Find where the given text appears and provide that cell's center as [X, Y] coordinate. 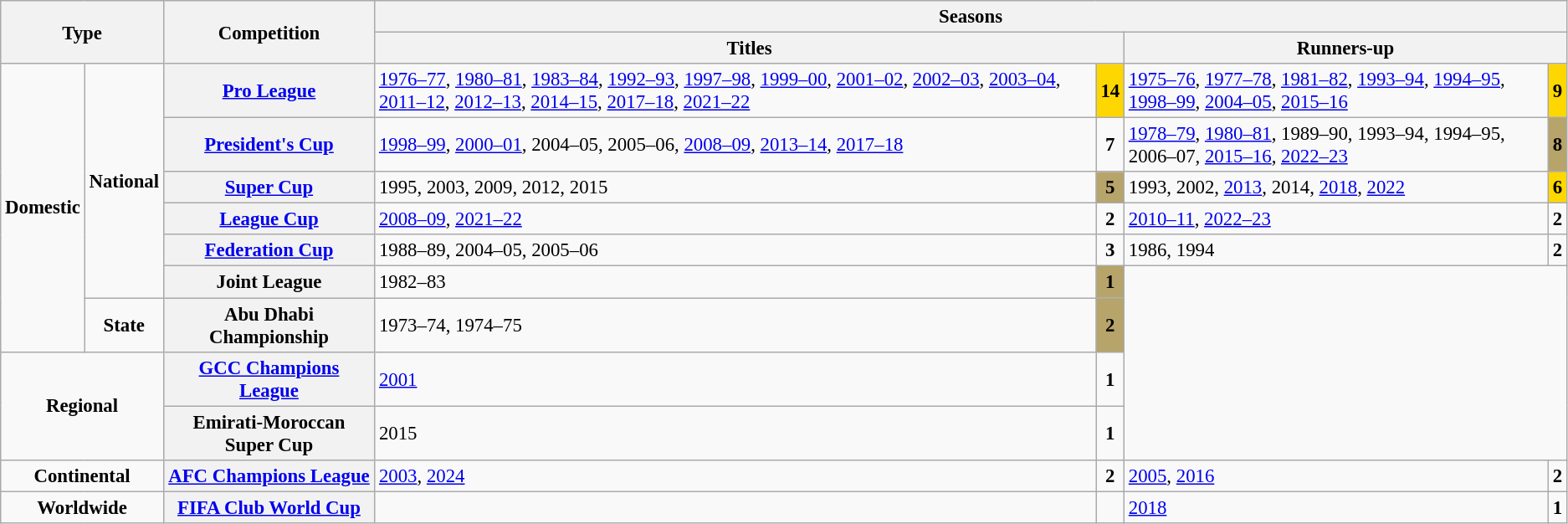
National [124, 181]
2010–11, 2022–23 [1335, 219]
Worldwide [82, 507]
GCC Champions League [269, 378]
Competition [269, 32]
Emirati-Moroccan Super Cup [269, 434]
Federation Cup [269, 250]
14 [1109, 90]
State [124, 325]
1995, 2003, 2009, 2012, 2015 [735, 188]
2005, 2016 [1335, 475]
1993, 2002, 2013, 2014, 2018, 2022 [1335, 188]
2001 [735, 378]
1975–76, 1977–78, 1981–82, 1993–94, 1994–95, 1998–99, 2004–05, 2015–16 [1335, 90]
1988–89, 2004–05, 2005–06 [735, 250]
Domestic [43, 208]
Continental [82, 475]
2015 [735, 434]
9 [1557, 90]
Joint League [269, 282]
Abu Dhabi Championship [269, 325]
Runners-up [1345, 49]
FIFA Club World Cup [269, 507]
Super Cup [269, 188]
1973–74, 1974–75 [735, 325]
Type [82, 32]
8 [1557, 146]
2003, 2024 [735, 475]
1976–77, 1980–81, 1983–84, 1992–93, 1997–98, 1999–00, 2001–02, 2002–03, 2003–04, 2011–12, 2012–13, 2014–15, 2017–18, 2021–22 [735, 90]
Regional [82, 405]
3 [1109, 250]
Titles [750, 49]
5 [1109, 188]
1982–83 [735, 282]
7 [1109, 146]
2008–09, 2021–22 [735, 219]
League Cup [269, 219]
President's Cup [269, 146]
AFC Champions League [269, 475]
1986, 1994 [1335, 250]
1978–79, 1980–81, 1989–90, 1993–94, 1994–95, 2006–07, 2015–16, 2022–23 [1335, 146]
6 [1557, 188]
Seasons [971, 17]
1998–99, 2000–01, 2004–05, 2005–06, 2008–09, 2013–14, 2017–18 [735, 146]
Pro League [269, 90]
2018 [1335, 507]
